Provide the [x, y] coordinate of the cell's center where the given text is located.  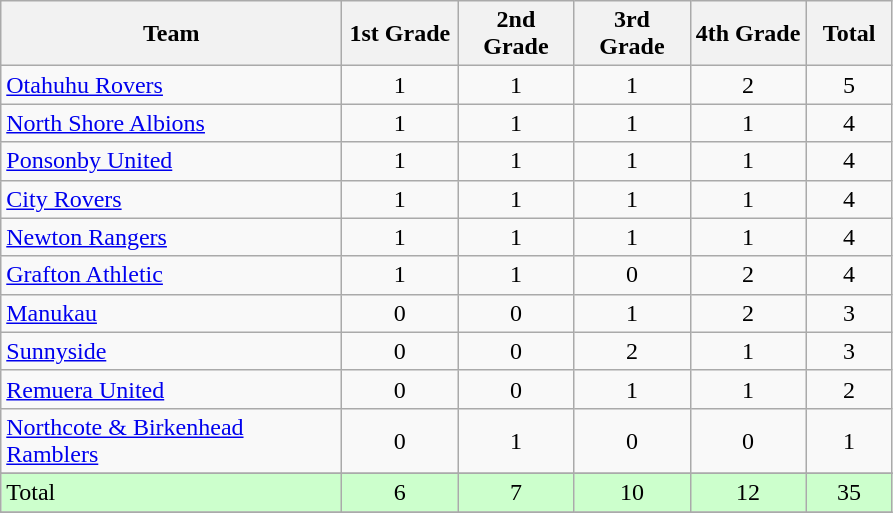
Newton Rangers [172, 237]
North Shore Albions [172, 123]
7 [516, 492]
Ponsonby United [172, 161]
10 [632, 492]
35 [849, 492]
Otahuhu Rovers [172, 85]
3rd Grade [632, 34]
Remuera United [172, 389]
12 [748, 492]
2nd Grade [516, 34]
4th Grade [748, 34]
Sunnyside [172, 351]
Manukau [172, 313]
1st Grade [400, 34]
Team [172, 34]
5 [849, 85]
Northcote & Birkenhead Ramblers [172, 440]
City Rovers [172, 199]
Grafton Athletic [172, 275]
6 [400, 492]
